Locate the cell with the specified text and output its [X, Y] center coordinate. 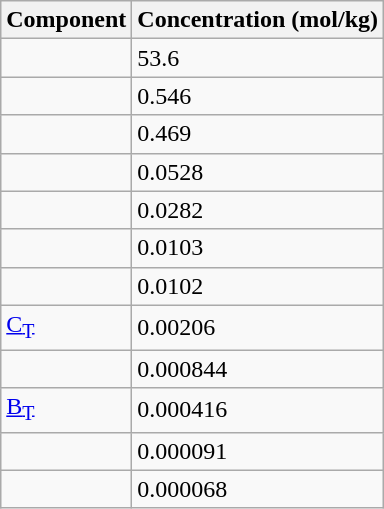
0.000844 [258, 369]
53.6 [258, 58]
BT [66, 410]
0.000068 [258, 489]
CT [66, 327]
0.00206 [258, 327]
0.000091 [258, 451]
Component [66, 20]
Concentration (mol/kg) [258, 20]
0.0528 [258, 172]
0.0103 [258, 248]
0.000416 [258, 410]
0.546 [258, 96]
0.0282 [258, 210]
0.469 [258, 134]
0.0102 [258, 286]
